Provide the [X, Y] coordinate of the cell's center where the given text is located.  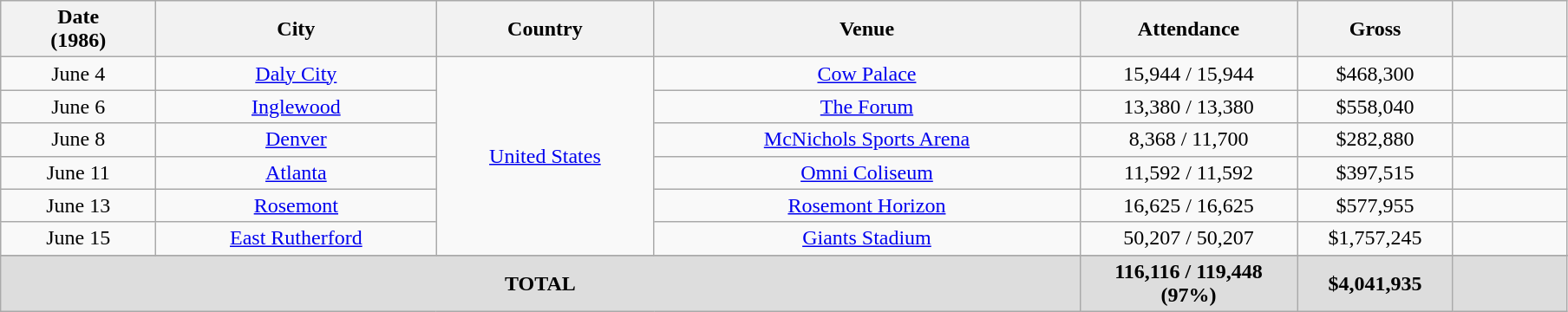
June 15 [78, 238]
United States [545, 156]
$558,040 [1375, 107]
Omni Coliseum [867, 172]
June 4 [78, 74]
$577,955 [1375, 205]
Rosemont Horizon [867, 205]
Denver [297, 140]
Daly City [297, 74]
13,380 / 13,380 [1188, 107]
Rosemont [297, 205]
$397,515 [1375, 172]
Attendance [1188, 29]
8,368 / 11,700 [1188, 140]
Cow Palace [867, 74]
11,592 / 11,592 [1188, 172]
$468,300 [1375, 74]
116,116 / 119,448 (97%) [1188, 283]
June 13 [78, 205]
Giants Stadium [867, 238]
City [297, 29]
16,625 / 16,625 [1188, 205]
McNichols Sports Arena [867, 140]
Country [545, 29]
TOTAL [540, 283]
15,944 / 15,944 [1188, 74]
Venue [867, 29]
Date(1986) [78, 29]
June 11 [78, 172]
$4,041,935 [1375, 283]
The Forum [867, 107]
50,207 / 50,207 [1188, 238]
Atlanta [297, 172]
Gross [1375, 29]
Inglewood [297, 107]
June 6 [78, 107]
East Rutherford [297, 238]
$282,880 [1375, 140]
June 8 [78, 140]
$1,757,245 [1375, 238]
